Identify which cell holds the provided text, then report its (x, y) central coordinate. 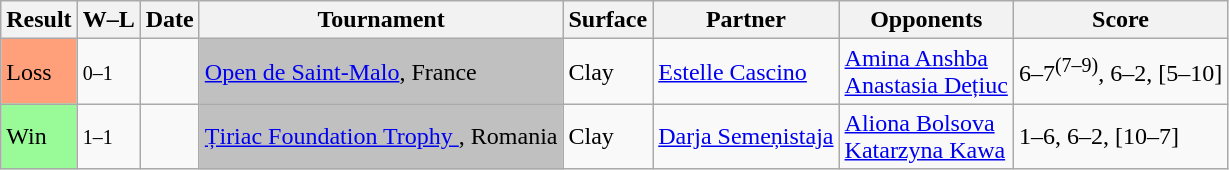
Estelle Cascino (746, 72)
Loss (39, 72)
0–1 (108, 72)
Aliona Bolsova Katarzyna Kawa (926, 136)
Opponents (926, 20)
Țiriac Foundation Trophy , Romania (381, 136)
Date (170, 20)
1–1 (108, 136)
Amina Anshba Anastasia Dețiuc (926, 72)
Win (39, 136)
Partner (746, 20)
1–6, 6–2, [10–7] (1120, 136)
Score (1120, 20)
Result (39, 20)
Surface (608, 20)
Tournament (381, 20)
W–L (108, 20)
6–7(7–9), 6–2, [5–10] (1120, 72)
Darja Semeņistaja (746, 136)
Open de Saint-Malo, France (381, 72)
